Output the [X, Y] coordinate of the center of the cell containing the given text.  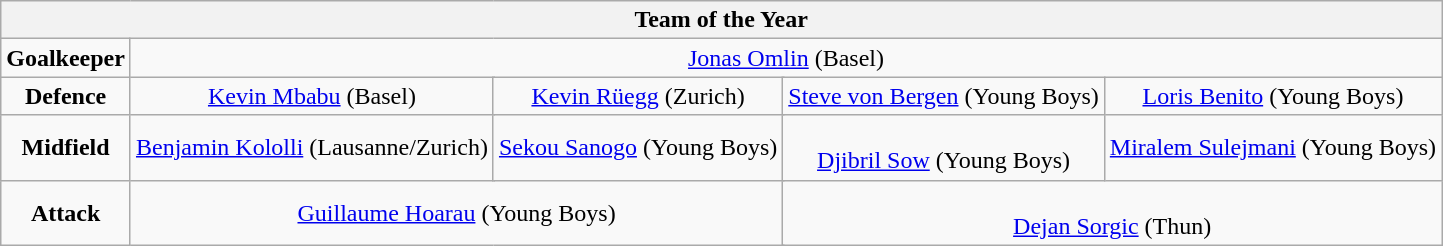
Sekou Sanogo (Young Boys) [638, 148]
Team of the Year [722, 20]
Goalkeeper [66, 58]
Loris Benito (Young Boys) [1272, 96]
Midfield [66, 148]
Dejan Sorgic (Thun) [1112, 212]
Attack [66, 212]
Miralem Sulejmani (Young Boys) [1272, 148]
Guillaume Hoarau (Young Boys) [456, 212]
Benjamin Kololli (Lausanne/Zurich) [312, 148]
Djibril Sow (Young Boys) [944, 148]
Kevin Mbabu (Basel) [312, 96]
Steve von Bergen (Young Boys) [944, 96]
Defence [66, 96]
Jonas Omlin (Basel) [786, 58]
Kevin Rüegg (Zurich) [638, 96]
